Return the (X, Y) coordinate for the center point of the cell that contains the specified text.  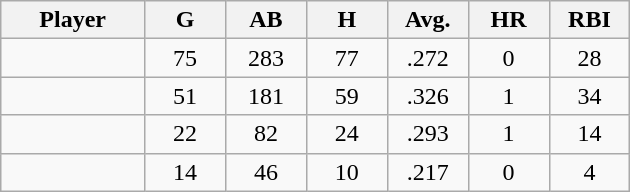
181 (266, 96)
82 (266, 134)
10 (346, 172)
51 (186, 96)
AB (266, 20)
Avg. (428, 20)
22 (186, 134)
HR (508, 20)
.272 (428, 58)
4 (590, 172)
59 (346, 96)
75 (186, 58)
28 (590, 58)
G (186, 20)
34 (590, 96)
H (346, 20)
24 (346, 134)
.293 (428, 134)
.326 (428, 96)
Player (73, 20)
.217 (428, 172)
283 (266, 58)
RBI (590, 20)
46 (266, 172)
77 (346, 58)
